Output the (x, y) coordinate of the center of the cell containing the given text.  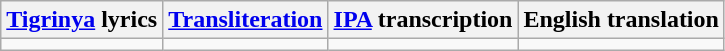
English translation (621, 20)
Tigrinya lyrics (82, 20)
IPA transcription (423, 20)
Transliteration (246, 20)
